Locate the cell with the specified text and output its [x, y] center coordinate. 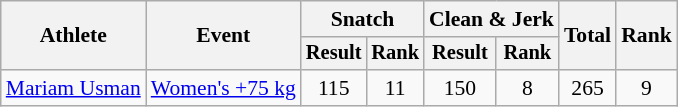
Total [588, 36]
Athlete [74, 36]
Snatch [362, 19]
Clean & Jerk [492, 19]
Women's +75 kg [224, 88]
265 [588, 88]
11 [395, 88]
115 [334, 88]
150 [460, 88]
8 [528, 88]
Event [224, 36]
9 [646, 88]
Mariam Usman [74, 88]
